Identify which cell holds the provided text, then report its (X, Y) central coordinate. 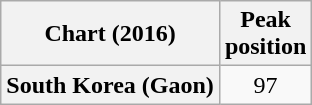
97 (265, 85)
Peakposition (265, 34)
South Korea (Gaon) (110, 85)
Chart (2016) (110, 34)
